Determine the (x, y) coordinate at the center of the cell enclosing the given text.  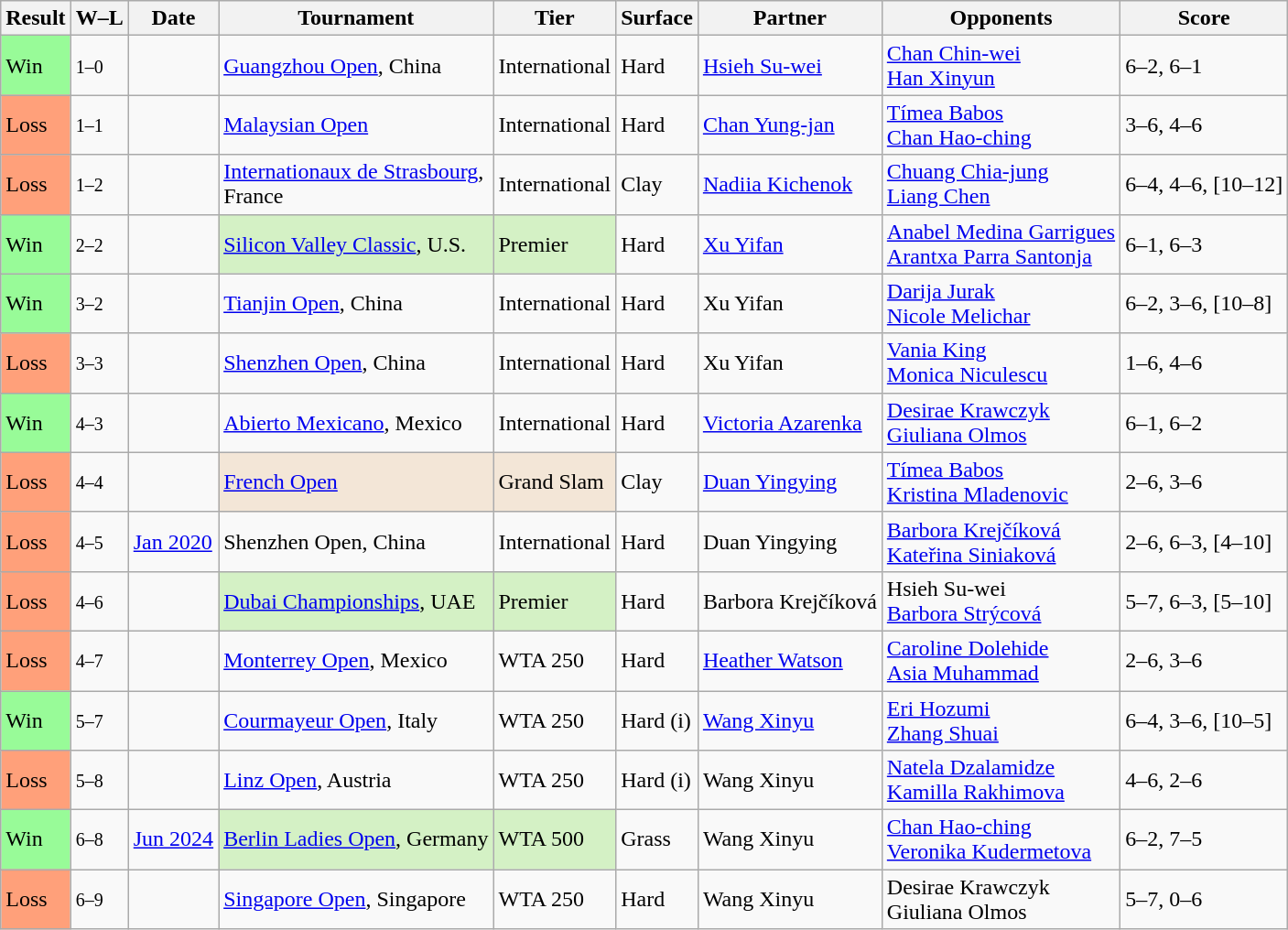
Caroline Dolehide Asia Muhammad (1001, 661)
4–6, 2–6 (1205, 780)
3–6, 4–6 (1205, 124)
Tímea Babos Kristina Mladenovic (1001, 481)
Tier (555, 18)
Opponents (1001, 18)
Internationaux de Strasbourg, France (356, 185)
6–9 (99, 899)
Result (36, 18)
6–4, 3–6, [10–5] (1205, 719)
Chan Chin-wei Han Xinyun (1001, 66)
Dubai Championships, UAE (356, 600)
Surface (657, 18)
6–2, 6–1 (1205, 66)
Vania King Monica Niculescu (1001, 362)
4–4 (99, 481)
4–5 (99, 542)
1–1 (99, 124)
Chan Yung-jan (789, 124)
3–3 (99, 362)
4–7 (99, 661)
Hsieh Su-wei (789, 66)
Silicon Valley Classic, U.S. (356, 243)
6–2, 3–6, [10–8] (1205, 304)
Courmayeur Open, Italy (356, 719)
Malaysian Open (356, 124)
Natela Dzalamidze Kamilla Rakhimova (1001, 780)
Heather Watson (789, 661)
Victoria Azarenka (789, 423)
5–7, 0–6 (1205, 899)
Barbora Krejčíková (789, 600)
6–1, 6–2 (1205, 423)
Barbora Krejčíková Kateřina Siniaková (1001, 542)
2–6, 6–3, [4–10] (1205, 542)
Guangzhou Open, China (356, 66)
6–4, 4–6, [10–12] (1205, 185)
Tímea Babos Chan Hao-ching (1001, 124)
Berlin Ladies Open, Germany (356, 840)
Jan 2020 (173, 542)
Tianjin Open, China (356, 304)
Tournament (356, 18)
5–8 (99, 780)
Date (173, 18)
Hsieh Su-wei Barbora Strýcová (1001, 600)
5–7 (99, 719)
Nadiia Kichenok (789, 185)
WTA 500 (555, 840)
Grand Slam (555, 481)
Linz Open, Austria (356, 780)
Monterrey Open, Mexico (356, 661)
6–1, 6–3 (1205, 243)
Anabel Medina Garrigues Arantxa Parra Santonja (1001, 243)
4–6 (99, 600)
3–2 (99, 304)
6–2, 7–5 (1205, 840)
Eri Hozumi Zhang Shuai (1001, 719)
2–2 (99, 243)
5–7, 6–3, [5–10] (1205, 600)
Chuang Chia-jung Liang Chen (1001, 185)
Partner (789, 18)
French Open (356, 481)
4–3 (99, 423)
1–2 (99, 185)
1–0 (99, 66)
1–6, 4–6 (1205, 362)
Grass (657, 840)
Singapore Open, Singapore (356, 899)
Score (1205, 18)
Abierto Mexicano, Mexico (356, 423)
W–L (99, 18)
Jun 2024 (173, 840)
6–8 (99, 840)
Chan Hao-ching Veronika Kudermetova (1001, 840)
Darija Jurak Nicole Melichar (1001, 304)
